Identify which cell holds the provided text, then report its [x, y] central coordinate. 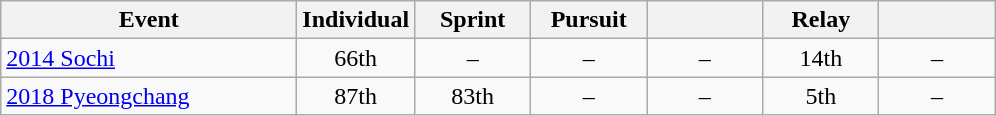
66th [356, 58]
Relay [821, 20]
2014 Sochi [149, 58]
Event [149, 20]
Individual [356, 20]
87th [356, 96]
83th [473, 96]
Sprint [473, 20]
5th [821, 96]
Pursuit [589, 20]
14th [821, 58]
2018 Pyeongchang [149, 96]
